From the cell containing the given text, extract its center point as (x, y) coordinate. 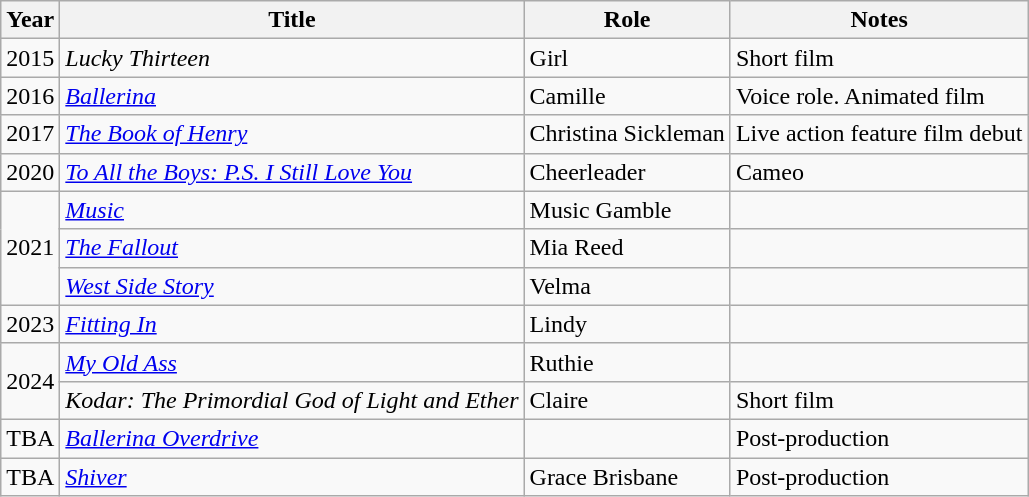
Ballerina (292, 96)
Cheerleader (627, 172)
Music (292, 210)
2020 (30, 172)
2017 (30, 134)
Kodar: The Primordial God of Light and Ether (292, 400)
Year (30, 20)
Lucky Thirteen (292, 58)
Grace Brisbane (627, 477)
2023 (30, 324)
Voice role. Animated film (879, 96)
Velma (627, 286)
Christina Sickleman (627, 134)
2024 (30, 381)
Lindy (627, 324)
Fitting In (292, 324)
Role (627, 20)
Camille (627, 96)
Mia Reed (627, 248)
My Old Ass (292, 362)
2015 (30, 58)
Claire (627, 400)
Cameo (879, 172)
To All the Boys: P.S. I Still Love You (292, 172)
Ballerina Overdrive (292, 438)
Live action feature film debut (879, 134)
Shiver (292, 477)
Girl (627, 58)
Title (292, 20)
2021 (30, 248)
West Side Story (292, 286)
Ruthie (627, 362)
2016 (30, 96)
Music Gamble (627, 210)
Notes (879, 20)
The Fallout (292, 248)
The Book of Henry (292, 134)
